Find where the given text appears and provide that cell's center as [x, y] coordinate. 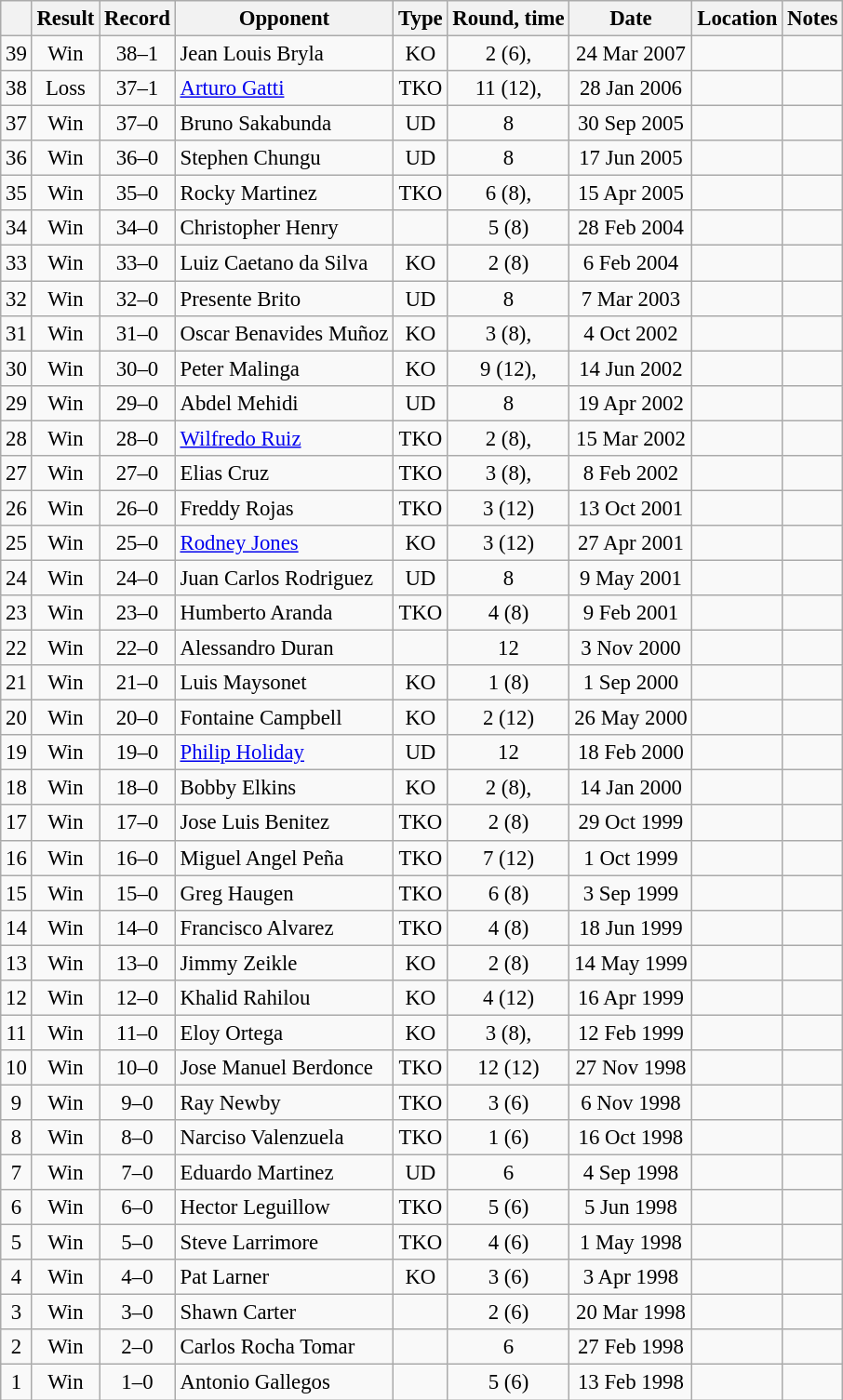
22–0 [138, 648]
33–0 [138, 263]
1 [17, 1382]
14 May 1999 [631, 963]
Date [631, 19]
1 Oct 1999 [631, 858]
4 Sep 1998 [631, 1173]
Christopher Henry [285, 228]
Carlos Rocha Tomar [285, 1348]
8 Feb 2002 [631, 473]
18 Jun 1999 [631, 927]
22 [17, 648]
7 [17, 1173]
21 [17, 683]
2 [17, 1348]
Eduardo Martinez [285, 1173]
7 (12) [508, 858]
30 [17, 368]
35–0 [138, 193]
12–0 [138, 998]
27–0 [138, 473]
Pat Larner [285, 1277]
15 [17, 893]
Luiz Caetano da Silva [285, 263]
16 Apr 1999 [631, 998]
37–1 [138, 88]
30–0 [138, 368]
6 Feb 2004 [631, 263]
Stephen Chungu [285, 158]
6–0 [138, 1207]
2 (12) [508, 718]
8–0 [138, 1138]
Jose Luis Benitez [285, 823]
Humberto Aranda [285, 613]
6 Nov 1998 [631, 1102]
25–0 [138, 543]
3 Nov 2000 [631, 648]
34 [17, 228]
Elias Cruz [285, 473]
10 [17, 1068]
39 [17, 54]
9 Feb 2001 [631, 613]
3 Sep 1999 [631, 893]
4 Oct 2002 [631, 333]
12 (12) [508, 1068]
Wilfredo Ruiz [285, 438]
29–0 [138, 403]
27 Apr 2001 [631, 543]
32–0 [138, 299]
14 [17, 927]
11 [17, 1033]
2 (6) [508, 1313]
30 Sep 2005 [631, 124]
31–0 [138, 333]
16 [17, 858]
Round, time [508, 19]
Oscar Benavides Muñoz [285, 333]
17 [17, 823]
Abdel Mehidi [285, 403]
Type [421, 19]
28 Jan 2006 [631, 88]
Greg Haugen [285, 893]
7–0 [138, 1173]
17–0 [138, 823]
17 Jun 2005 [631, 158]
14 Jun 2002 [631, 368]
32 [17, 299]
Rodney Jones [285, 543]
1 May 1998 [631, 1243]
9–0 [138, 1102]
3 Apr 1998 [631, 1277]
38 [17, 88]
Loss [65, 88]
9 (12), [508, 368]
Alessandro Duran [285, 648]
5 (8) [508, 228]
13–0 [138, 963]
26 [17, 508]
Eloy Ortega [285, 1033]
21–0 [138, 683]
3 [17, 1313]
1 (8) [508, 683]
Jean Louis Bryla [285, 54]
Jose Manuel Berdonce [285, 1068]
25 [17, 543]
16 Oct 1998 [631, 1138]
26 May 2000 [631, 718]
24 Mar 2007 [631, 54]
Miguel Angel Peña [285, 858]
4 (6) [508, 1243]
3–0 [138, 1313]
5–0 [138, 1243]
18 Feb 2000 [631, 753]
6 (8), [508, 193]
Ray Newby [285, 1102]
12 Feb 1999 [631, 1033]
18 [17, 788]
Juan Carlos Rodriguez [285, 578]
20 [17, 718]
13 Feb 1998 [631, 1382]
Notes [813, 19]
23 [17, 613]
2–0 [138, 1348]
15 Mar 2002 [631, 438]
Philip Holiday [285, 753]
36 [17, 158]
23–0 [138, 613]
19–0 [138, 753]
16–0 [138, 858]
2 (6), [508, 54]
13 [17, 963]
27 Feb 1998 [631, 1348]
6 (8) [508, 893]
Location [737, 19]
14–0 [138, 927]
10–0 [138, 1068]
5 [17, 1243]
28 [17, 438]
Fontaine Campbell [285, 718]
Presente Brito [285, 299]
37–0 [138, 124]
24–0 [138, 578]
27 Nov 1998 [631, 1068]
11 (12), [508, 88]
18–0 [138, 788]
Rocky Martinez [285, 193]
9 May 2001 [631, 578]
28–0 [138, 438]
Hector Leguillow [285, 1207]
36–0 [138, 158]
1 (6) [508, 1138]
Bobby Elkins [285, 788]
14 Jan 2000 [631, 788]
28 Feb 2004 [631, 228]
5 Jun 1998 [631, 1207]
19 [17, 753]
27 [17, 473]
38–1 [138, 54]
20–0 [138, 718]
31 [17, 333]
7 Mar 2003 [631, 299]
Record [138, 19]
Shawn Carter [285, 1313]
Khalid Rahilou [285, 998]
Antonio Gallegos [285, 1382]
1–0 [138, 1382]
Jimmy Zeikle [285, 963]
19 Apr 2002 [631, 403]
Result [65, 19]
Steve Larrimore [285, 1243]
37 [17, 124]
Francisco Alvarez [285, 927]
15 Apr 2005 [631, 193]
1 Sep 2000 [631, 683]
Arturo Gatti [285, 88]
26–0 [138, 508]
33 [17, 263]
20 Mar 1998 [631, 1313]
Bruno Sakabunda [285, 124]
4–0 [138, 1277]
Luis Maysonet [285, 683]
11–0 [138, 1033]
13 Oct 2001 [631, 508]
Narciso Valenzuela [285, 1138]
Freddy Rojas [285, 508]
Peter Malinga [285, 368]
9 [17, 1102]
29 Oct 1999 [631, 823]
15–0 [138, 893]
34–0 [138, 228]
29 [17, 403]
4 [17, 1277]
35 [17, 193]
24 [17, 578]
Opponent [285, 19]
4 (12) [508, 998]
